Detect which cell encompasses the target text, then output its [x, y] center coordinate. 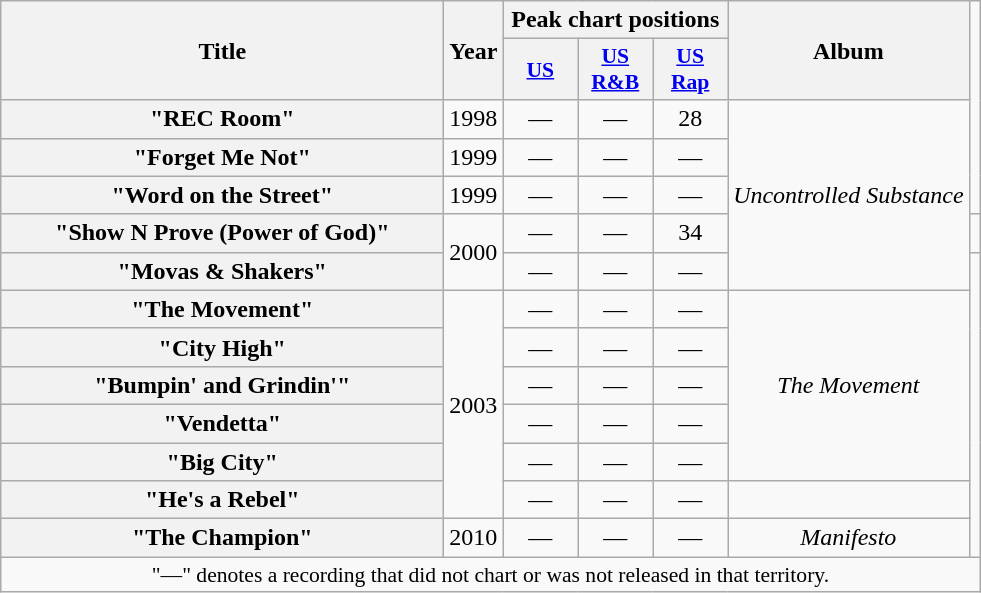
"—" denotes a recording that did not chart or was not released in that territory. [490, 575]
Title [222, 50]
"Word on the Street" [222, 195]
Peak chart positions [616, 20]
US [540, 70]
The Movement [848, 385]
"The Champion" [222, 538]
34 [690, 233]
"He's a Rebel" [222, 500]
Year [474, 50]
Album [848, 50]
"Big City" [222, 461]
"Bumpin' and Grindin'" [222, 385]
US Rap [690, 70]
"Show N Prove (Power of God)" [222, 233]
"Vendetta" [222, 423]
2003 [474, 404]
"Movas & Shakers" [222, 271]
Uncontrolled Substance [848, 195]
"REC Room" [222, 119]
2010 [474, 538]
28 [690, 119]
"Forget Me Not" [222, 157]
Manifesto [848, 538]
2000 [474, 252]
1998 [474, 119]
"City High" [222, 347]
US R&B [616, 70]
"The Movement" [222, 309]
